Identify which cell holds the provided text, then report its (x, y) central coordinate. 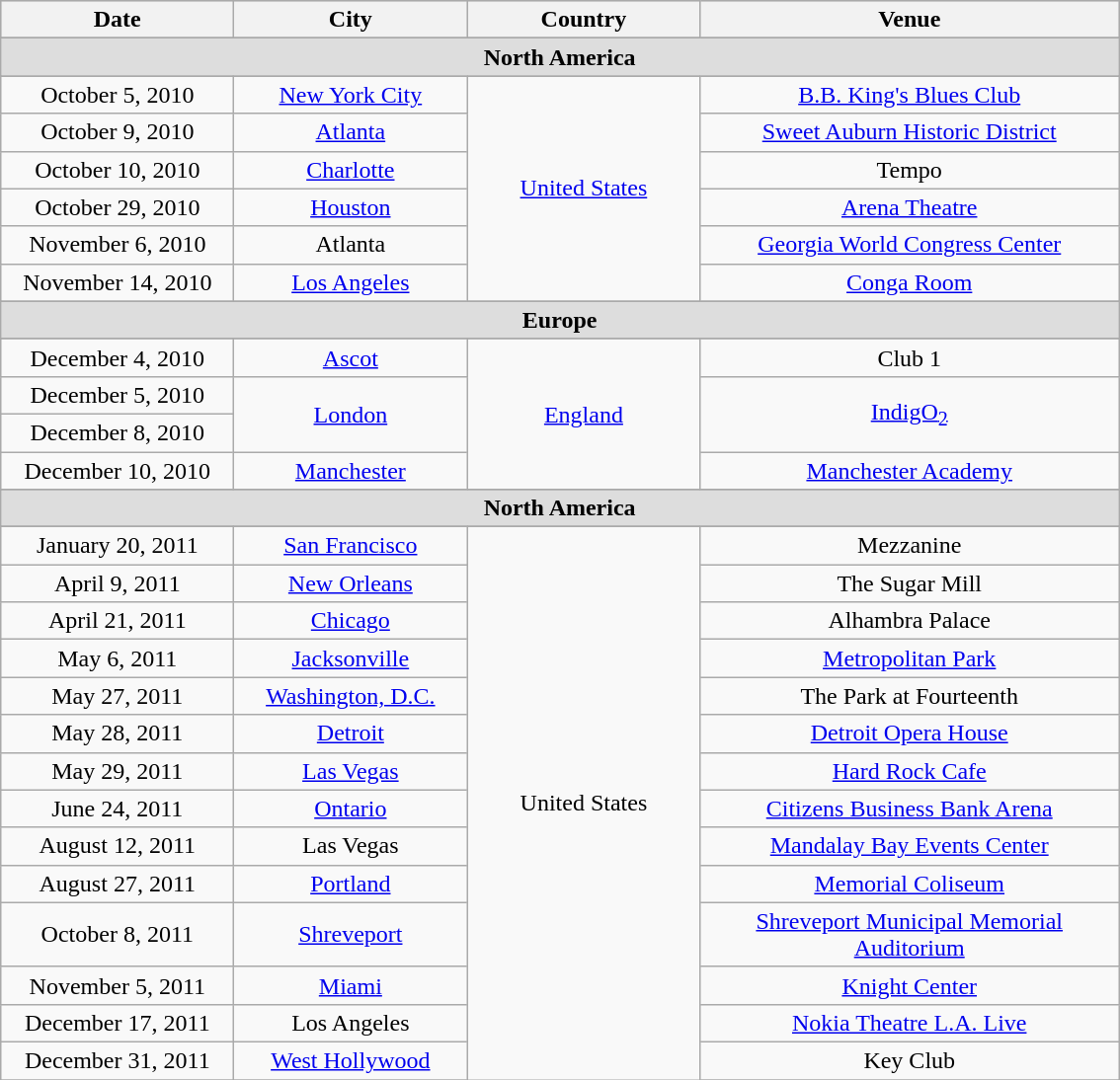
May 29, 2011 (118, 771)
Sweet Auburn Historic District (910, 132)
October 10, 2010 (118, 170)
December 4, 2010 (118, 357)
Venue (910, 20)
November 6, 2010 (118, 245)
December 8, 2010 (118, 432)
New York City (351, 95)
October 8, 2011 (118, 934)
Miami (351, 985)
Key Club (910, 1060)
June 24, 2011 (118, 809)
Manchester Academy (910, 471)
January 20, 2011 (118, 546)
Citizens Business Bank Arena (910, 809)
April 9, 2011 (118, 583)
Ascot (351, 357)
November 5, 2011 (118, 985)
New Orleans (351, 583)
December 17, 2011 (118, 1023)
City (351, 20)
Metropolitan Park (910, 658)
San Francisco (351, 546)
Date (118, 20)
December 5, 2010 (118, 395)
Houston (351, 207)
Portland (351, 884)
November 14, 2010 (118, 282)
Shreveport (351, 934)
Conga Room (910, 282)
Alhambra Palace (910, 621)
Charlotte (351, 170)
Nokia Theatre L.A. Live (910, 1023)
West Hollywood (351, 1060)
April 21, 2011 (118, 621)
Arena Theatre (910, 207)
England (584, 414)
October 29, 2010 (118, 207)
Georgia World Congress Center (910, 245)
Ontario (351, 809)
May 6, 2011 (118, 658)
Jacksonville (351, 658)
Mandalay Bay Events Center (910, 846)
Detroit Opera House (910, 733)
Shreveport Municipal Memorial Auditorium (910, 934)
Detroit (351, 733)
Mezzanine (910, 546)
The Sugar Mill (910, 583)
May 28, 2011 (118, 733)
Hard Rock Cafe (910, 771)
August 27, 2011 (118, 884)
October 9, 2010 (118, 132)
August 12, 2011 (118, 846)
Knight Center (910, 985)
IndigO2 (910, 414)
B.B. King's Blues Club (910, 95)
Club 1 (910, 357)
May 27, 2011 (118, 696)
The Park at Fourteenth (910, 696)
Country (584, 20)
Washington, D.C. (351, 696)
Manchester (351, 471)
December 31, 2011 (118, 1060)
Chicago (351, 621)
London (351, 414)
Memorial Coliseum (910, 884)
December 10, 2010 (118, 471)
Europe (560, 320)
October 5, 2010 (118, 95)
Tempo (910, 170)
